Identify which cell holds the provided text, then report its (x, y) central coordinate. 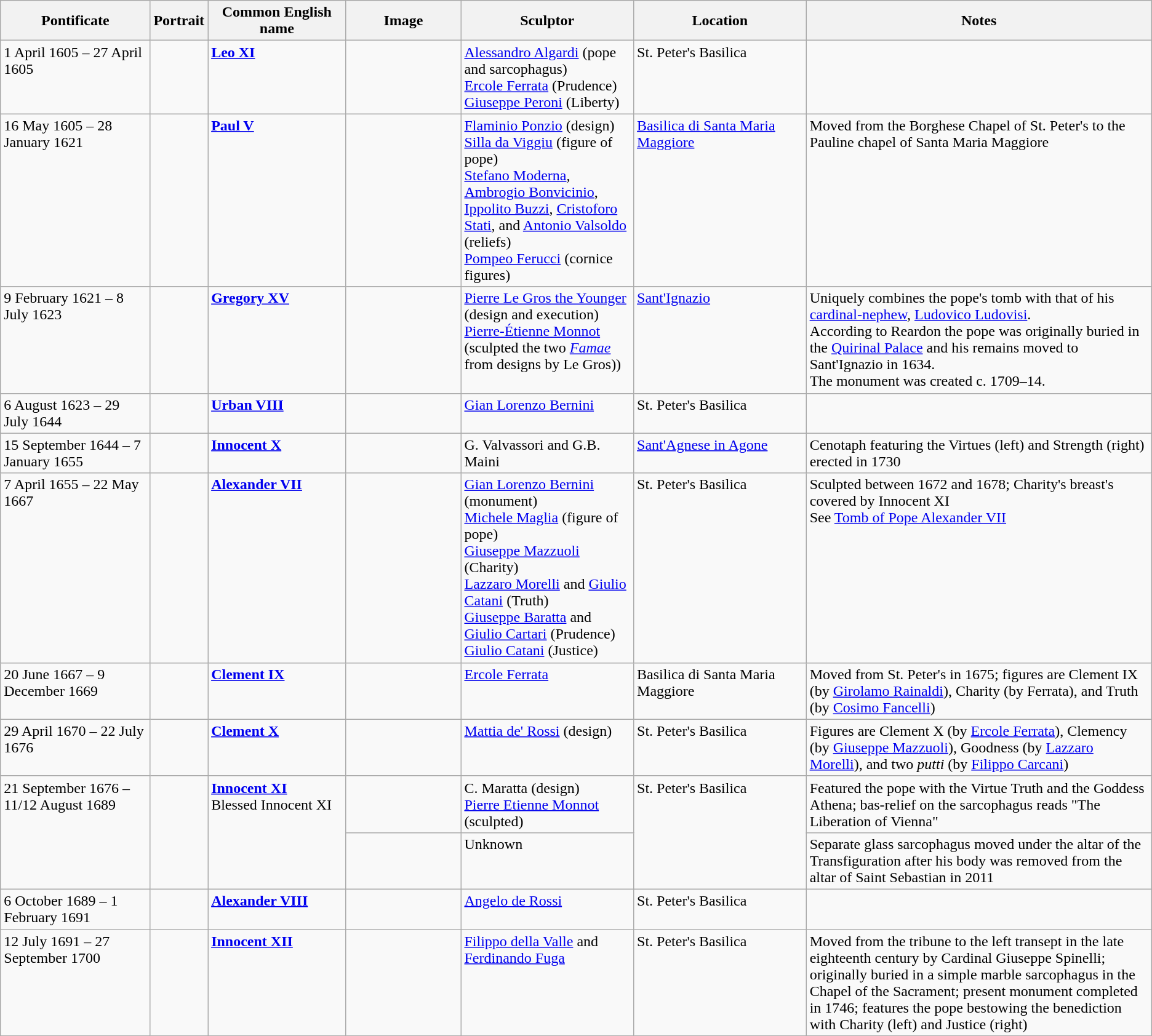
Clement X (277, 747)
Sant'Agnese in Agone (720, 453)
Paul V (277, 201)
Urban VIII (277, 413)
21 September 1676 – 11/12 August 1689 (75, 832)
Gian Lorenzo Bernini (548, 413)
Pierre Le Gros the Younger (design and execution)Pierre-Étienne Monnot (sculpted the two Famae from designs by Le Gros)) (548, 340)
Gregory XV (277, 340)
Sant'Ignazio (720, 340)
Notes (978, 21)
Location (720, 21)
Common English name (277, 21)
G. Valvassori and G.B. Maini (548, 453)
Figures are Clement X (by Ercole Ferrata), Clemency (by Giuseppe Mazzuoli), Goodness (by Lazzaro Morelli), and two putti (by Filippo Carcani) (978, 747)
Alexander VIII (277, 909)
6 August 1623 – 29 July 1644 (75, 413)
7 April 1655 – 22 May 1667 (75, 568)
Unknown (548, 861)
Ercole Ferrata (548, 691)
Sculpted between 1672 and 1678; Charity's breast's covered by Innocent XISee Tomb of Pope Alexander VII (978, 568)
Featured the pope with the Virtue Truth and the Goddess Athena; bas-relief on the sarcophagus reads "The Liberation of Vienna" (978, 804)
6 October 1689 – 1 February 1691 (75, 909)
Innocent X (277, 453)
Sculptor (548, 21)
Leo XI (277, 78)
Alexander VII (277, 568)
Pontificate (75, 21)
Separate glass sarcophagus moved under the altar of the Transfiguration after his body was removed from the altar of Saint Sebastian in 2011 (978, 861)
C. Maratta (design)Pierre Etienne Monnot (sculpted) (548, 804)
Mattia de' Rossi (design) (548, 747)
Filippo della Valle and Ferdinando Fuga (548, 982)
16 May 1605 – 28 January 1621 (75, 201)
Portrait (179, 21)
Moved from St. Peter's in 1675; figures are Clement IX (by Girolamo Rainaldi), Charity (by Ferrata), and Truth (by Cosimo Fancelli) (978, 691)
Cenotaph featuring the Virtues (left) and Strength (right) erected in 1730 (978, 453)
Innocent XIBlessed Innocent XI (277, 832)
Moved from the Borghese Chapel of St. Peter's to the Pauline chapel of Santa Maria Maggiore (978, 201)
1 April 1605 – 27 April 1605 (75, 78)
Innocent XII (277, 982)
Alessandro Algardi (pope and sarcophagus)Ercole Ferrata (Prudence)Giuseppe Peroni (Liberty) (548, 78)
Clement IX (277, 691)
Image (404, 21)
9 February 1621 – 8 July 1623 (75, 340)
29 April 1670 – 22 July 1676 (75, 747)
20 June 1667 – 9 December 1669 (75, 691)
12 July 1691 – 27 September 1700 (75, 982)
Angelo de Rossi (548, 909)
15 September 1644 – 7 January 1655 (75, 453)
